Capture the cell that displays the provided text and extract its [X, Y] central coordinate. 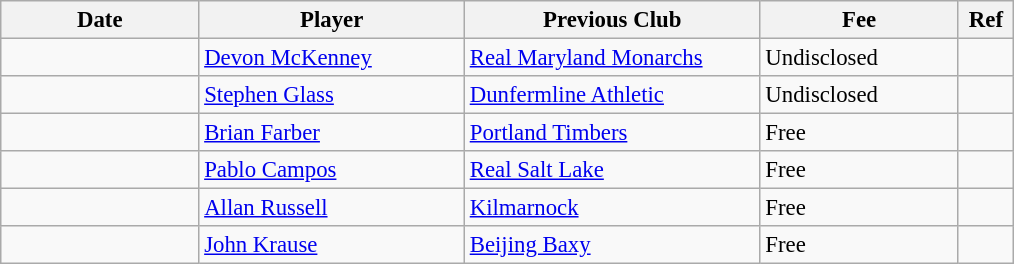
Allan Russell [332, 208]
Devon McKenney [332, 58]
Pablo Campos [332, 170]
Ref [986, 20]
Fee [859, 20]
Player [332, 20]
Kilmarnock [612, 208]
Brian Farber [332, 133]
Stephen Glass [332, 95]
Real Salt Lake [612, 170]
Dunfermline Athletic [612, 95]
Date [100, 20]
Portland Timbers [612, 133]
John Krause [332, 245]
Previous Club [612, 20]
Beijing Baxy [612, 245]
Real Maryland Monarchs [612, 58]
